Search for the cell housing the specified text and yield its (x, y) center coordinate. 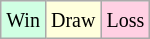
Loss (126, 20)
Win (24, 20)
Draw (72, 20)
